Locate the cell with the specified text and output its [X, Y] center coordinate. 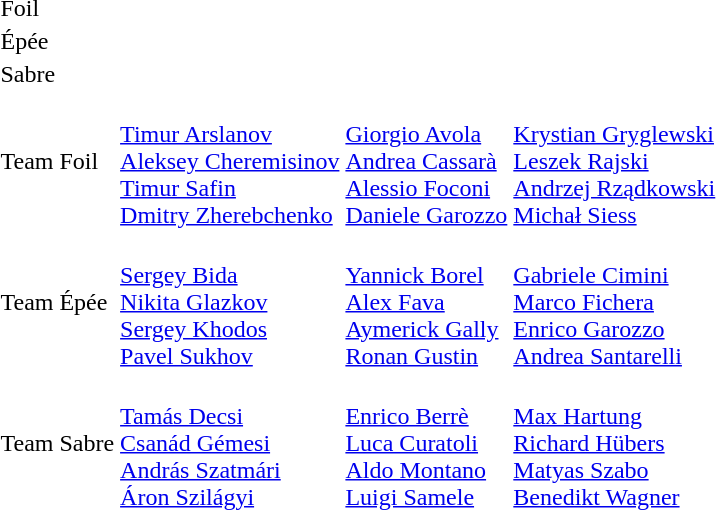
Giorgio AvolaAndrea CassaràAlessio FoconiDaniele Garozzo [426, 161]
Sergey BidaNikita GlazkovSergey KhodosPavel Sukhov [230, 302]
Yannick BorelAlex FavaAymerick GallyRonan Gustin [426, 302]
Timur ArslanovAleksey CheremisinovTimur SafinDmitry Zherebchenko [230, 161]
